Output the (x, y) coordinate of the center of the cell containing the given text.  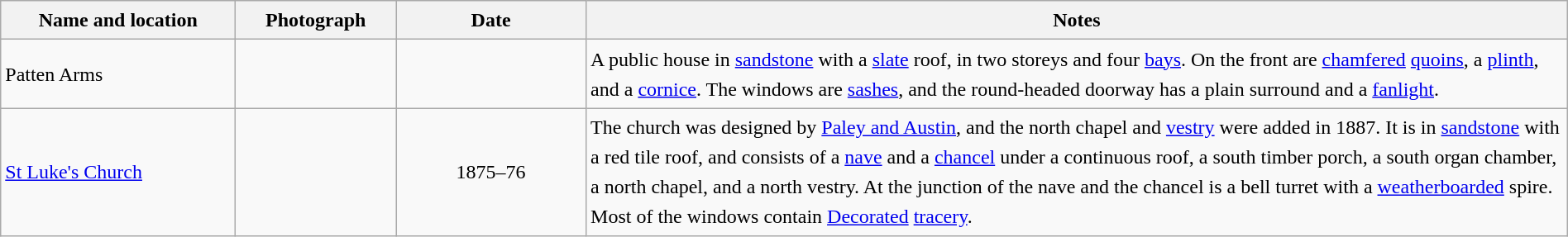
Notes (1077, 20)
Patten Arms (118, 74)
St Luke's Church (118, 172)
Date (491, 20)
Photograph (316, 20)
1875–76 (491, 172)
Name and location (118, 20)
